From the cell containing the given text, extract its center point as (x, y) coordinate. 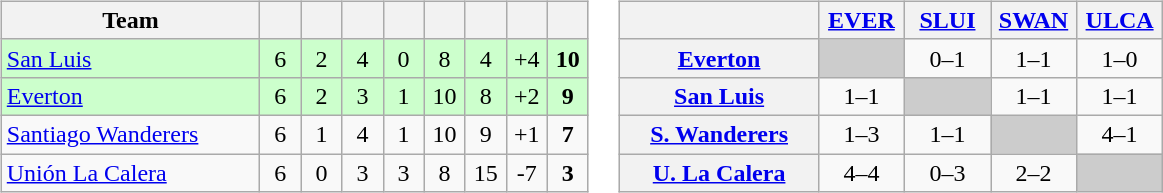
SLUI (947, 20)
+1 (526, 134)
4–1 (1120, 134)
+4 (526, 58)
SWAN (1033, 20)
1–0 (1120, 58)
0–3 (947, 173)
0–1 (947, 58)
EVER (861, 20)
ULCA (1120, 20)
2–2 (1033, 173)
7 (568, 134)
Team (130, 20)
1–3 (861, 134)
S. Wanderers (720, 134)
15 (486, 173)
U. La Calera (720, 173)
Santiago Wanderers (130, 134)
4–4 (861, 173)
+2 (526, 96)
Unión La Calera (130, 173)
-7 (526, 173)
